Capture the cell that displays the provided text and extract its (x, y) central coordinate. 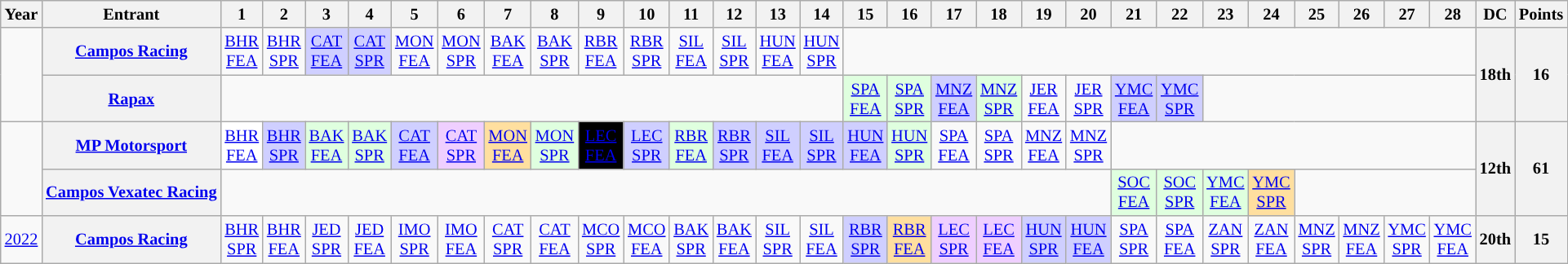
20 (1089, 14)
12 (735, 14)
14 (822, 14)
Points (1541, 14)
3 (326, 14)
21 (1134, 14)
ZANSPR (1225, 240)
10 (646, 14)
26 (1361, 14)
8 (555, 14)
19 (1043, 14)
61 (1541, 168)
Entrant (131, 14)
JERFEA (1043, 99)
6 (460, 14)
2 (284, 14)
JEDSPR (326, 240)
18th (1495, 75)
17 (953, 14)
Rapax (131, 99)
MP Motorsport (131, 145)
13 (778, 14)
1 (242, 14)
IMOSPR (415, 240)
24 (1271, 14)
SOCSPR (1179, 192)
JERSPR (1089, 99)
Campos Vexatec Racing (131, 192)
4 (369, 14)
MCOFEA (646, 240)
DC (1495, 14)
12th (1495, 168)
11 (691, 14)
2022 (21, 240)
27 (1407, 14)
SOCFEA (1134, 192)
20th (1495, 240)
7 (508, 14)
MCOSPR (601, 240)
JEDFEA (369, 240)
23 (1225, 14)
Year (21, 14)
ZANFEA (1271, 240)
IMOFEA (460, 240)
18 (999, 14)
9 (601, 14)
22 (1179, 14)
28 (1453, 14)
25 (1317, 14)
5 (415, 14)
